Pinpoint the cell where the given text exists, returning its [x, y] midpoint coordinate. 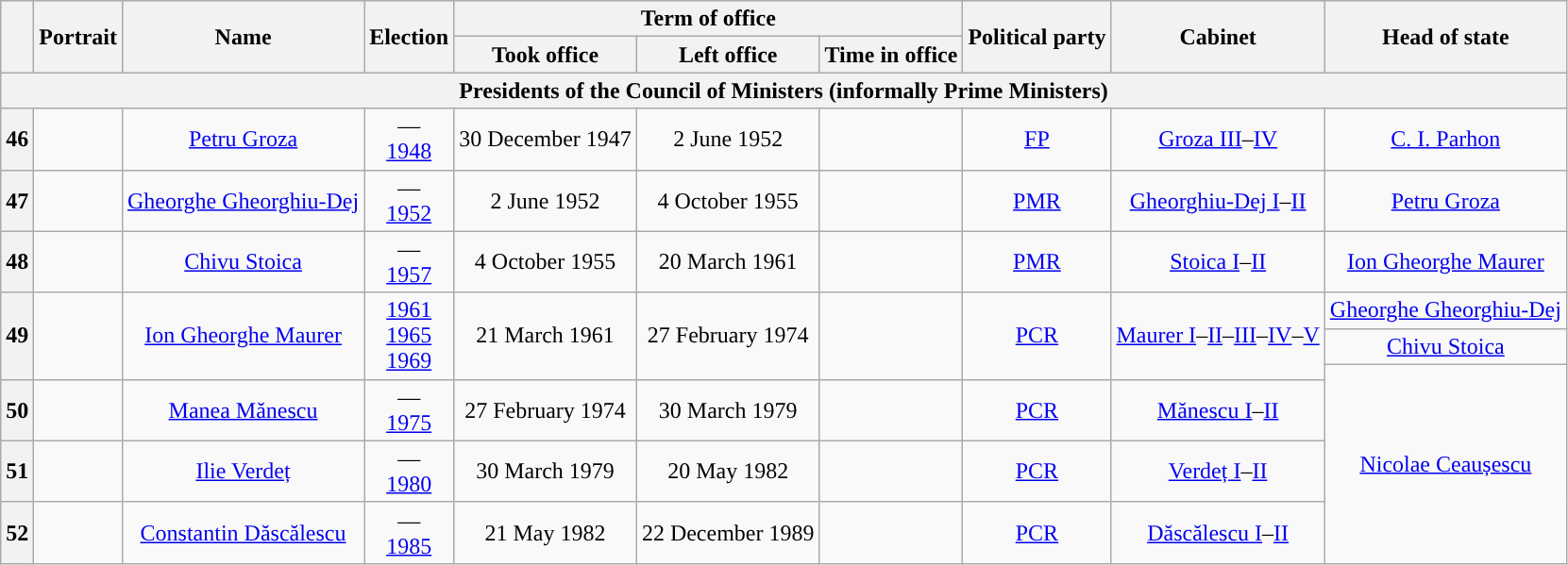
Stoica I–II [1218, 262]
Nicolae Ceaușescu [1445, 464]
21 March 1961 [546, 336]
20 March 1961 [728, 262]
—1952 [410, 200]
Left office [728, 55]
C. I. Parhon [1445, 140]
51 [17, 472]
Cabinet [1218, 37]
Political party [1037, 37]
Dăscălescu I–II [1218, 532]
21 May 1982 [546, 532]
Term of office [708, 19]
46 [17, 140]
196119651969 [410, 336]
22 December 1989 [728, 532]
Name [243, 37]
50 [17, 409]
Portrait [78, 37]
Constantin Dăscălescu [243, 532]
Presidents of the Council of Ministers (informally Prime Ministers) [784, 91]
Maurer I–II–III–IV–V [1218, 336]
Manea Mănescu [243, 409]
Head of state [1445, 37]
47 [17, 200]
—1948 [410, 140]
Took office [546, 55]
48 [17, 262]
Groza III–IV [1218, 140]
30 December 1947 [546, 140]
Gheorghiu-Dej I–II [1218, 200]
52 [17, 532]
Time in office [891, 55]
Ilie Verdeț [243, 472]
20 May 1982 [728, 472]
—1985 [410, 532]
Mănescu I–II [1218, 409]
—1957 [410, 262]
Election [410, 37]
FP [1037, 140]
—1980 [410, 472]
—1975 [410, 409]
49 [17, 336]
Verdeț I–II [1218, 472]
